Locate the cell with the specified text and output its [x, y] center coordinate. 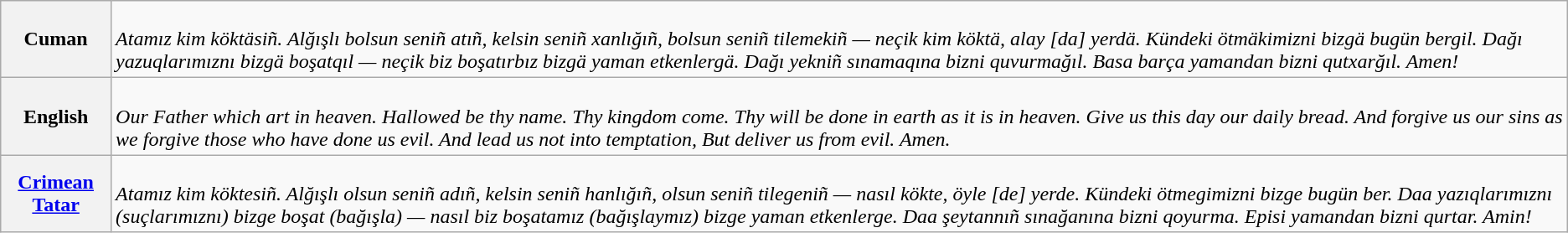
English [56, 116]
Crimean Tatar [56, 194]
Cuman [56, 39]
